Find where the given text appears and provide that cell's center as (x, y) coordinate. 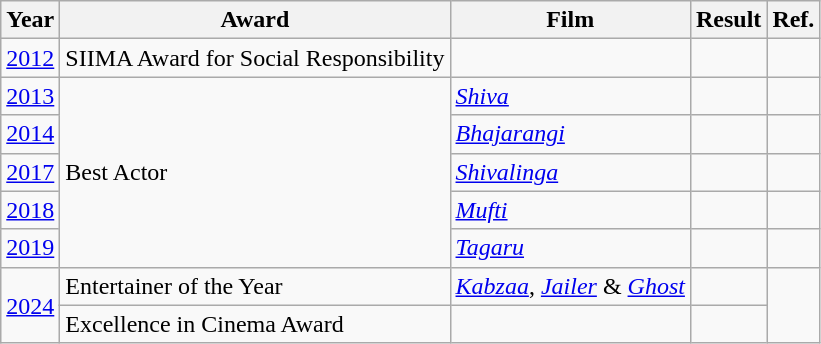
2024 (30, 305)
2012 (30, 58)
Shiva (570, 96)
Mufti (570, 210)
Entertainer of the Year (255, 286)
2017 (30, 172)
Year (30, 20)
SIIMA Award for Social Responsibility (255, 58)
Kabzaa, Jailer & Ghost (570, 286)
Tagaru (570, 248)
2014 (30, 134)
2013 (30, 96)
Bhajarangi (570, 134)
Best Actor (255, 172)
Result (728, 20)
Shivalinga (570, 172)
Award (255, 20)
Ref. (794, 20)
Excellence in Cinema Award (255, 324)
2019 (30, 248)
Film (570, 20)
2018 (30, 210)
